Determine the [x, y] coordinate at the center of the cell enclosing the given text.  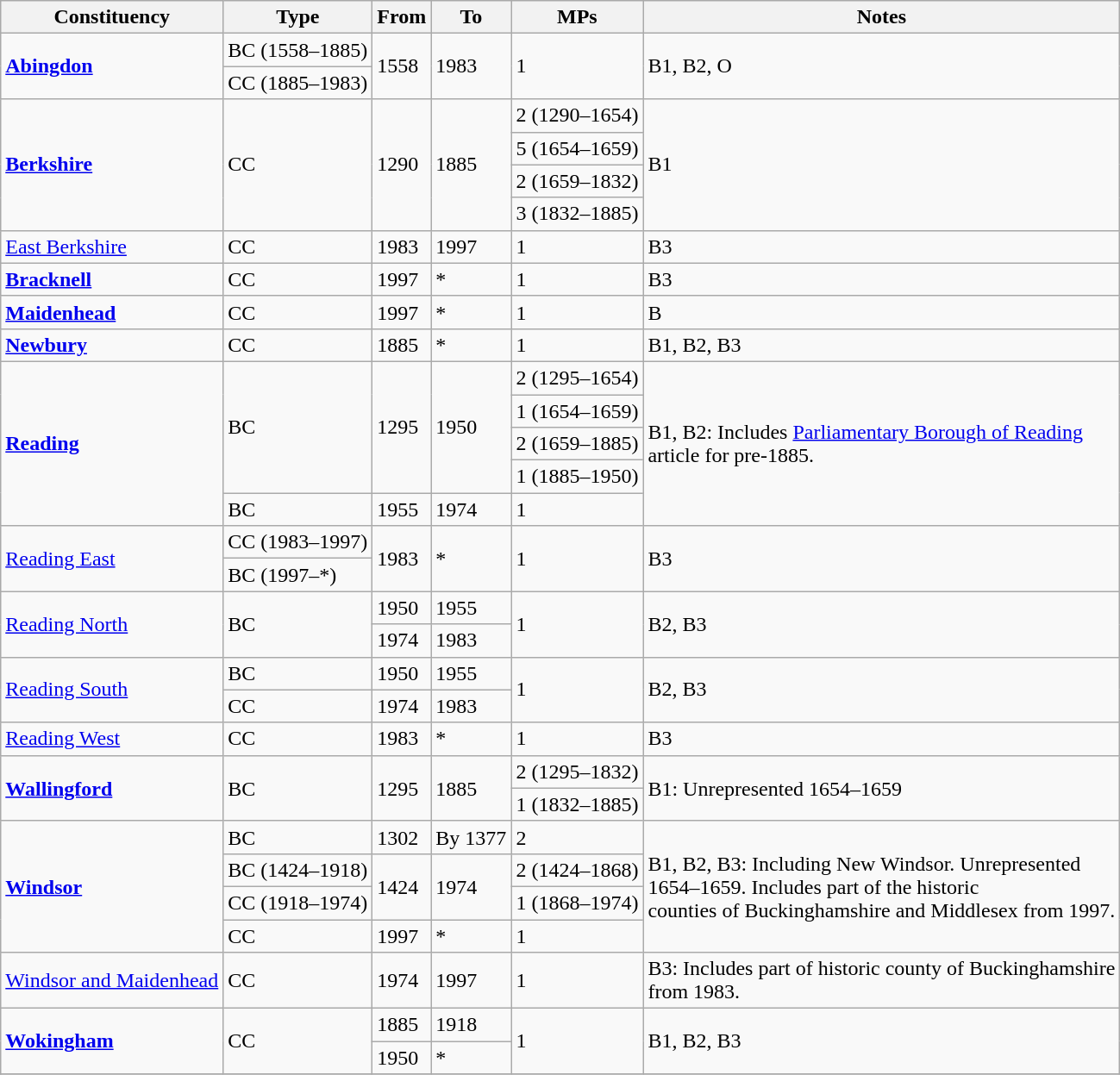
2 (1295–1654) [578, 378]
2 (1295–1832) [578, 772]
CC (1983–1997) [298, 542]
1 (1654–1659) [578, 411]
CC (1918–1974) [298, 903]
1290 [402, 165]
BC (1424–1918) [298, 870]
B1: Unrepresented 1654–1659 [881, 788]
2 (1659–1832) [578, 181]
Reading South [112, 690]
2 [578, 837]
Newbury [112, 345]
2 (1659–1885) [578, 444]
Constituency [112, 17]
BC (1997–*) [298, 575]
Reading East [112, 559]
Berkshire [112, 165]
1558 [402, 66]
2 (1424–1868) [578, 870]
Reading North [112, 624]
Reading West [112, 739]
3 (1832–1885) [578, 214]
1918 [471, 1025]
1 (1885–1950) [578, 477]
East Berkshire [112, 247]
By 1377 [471, 837]
1424 [402, 886]
MPs [578, 17]
1 (1832–1885) [578, 804]
Abingdon [112, 66]
B [881, 312]
Bracknell [112, 279]
B1, B2: Includes Parliamentary Borough of Reading article for pre-1885. [881, 443]
B1 [881, 165]
1 (1868–1974) [578, 903]
Type [298, 17]
To [471, 17]
CC (1885–1983) [298, 83]
5 (1654–1659) [578, 148]
B1, B2, O [881, 66]
BC (1558–1885) [298, 50]
Notes [881, 17]
Windsor and Maidenhead [112, 981]
B1, B2, B3: Including New Windsor. Unrepresented 1654–1659. Includes part of the historic counties of Buckinghamshire and Middlesex from 1997. [881, 886]
Maidenhead [112, 312]
Reading [112, 443]
2 (1290–1654) [578, 116]
1302 [402, 837]
B3: Includes part of historic county of Buckinghamshire from 1983. [881, 981]
Wallingford [112, 788]
From [402, 17]
Windsor [112, 886]
Wokingham [112, 1041]
